Detect which cell encompasses the target text, then output its [X, Y] center coordinate. 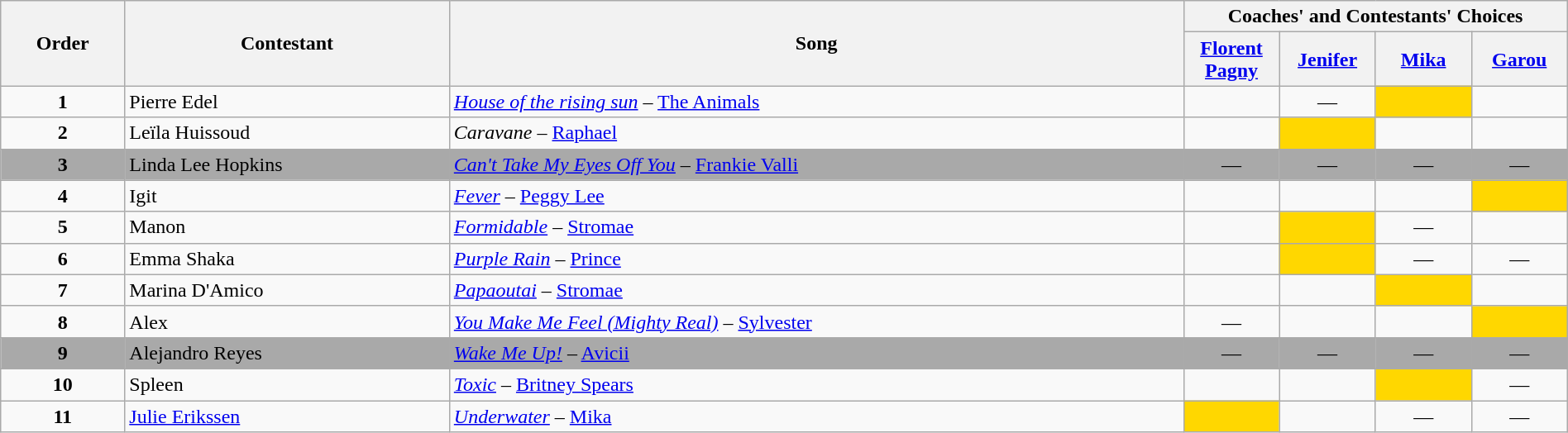
Manon [288, 227]
10 [63, 384]
6 [63, 259]
Pierre Edel [288, 102]
Jenifer [1327, 59]
1 [63, 102]
Linda Lee Hopkins [288, 164]
3 [63, 164]
House of the rising sun – The Animals [816, 102]
Emma Shaka [288, 259]
Igit [288, 196]
9 [63, 353]
5 [63, 227]
Wake Me Up! – Avicii [816, 353]
Papaoutai – Stromae [816, 290]
Florent Pagny [1231, 59]
You Make Me Feel (Mighty Real) – Sylvester [816, 321]
8 [63, 321]
Leïla Huissoud [288, 133]
2 [63, 133]
Underwater – Mika [816, 416]
Mika [1423, 59]
Song [816, 43]
Can't Take My Eyes Off You – Frankie Valli [816, 164]
7 [63, 290]
Toxic – Britney Spears [816, 384]
Coaches' and Contestants' Choices [1375, 17]
Fever – Peggy Lee [816, 196]
Alejandro Reyes [288, 353]
Caravane – Raphael [816, 133]
Julie Erikssen [288, 416]
Order [63, 43]
Formidable – Stromae [816, 227]
Garou [1519, 59]
Marina D'Amico [288, 290]
Purple Rain – Prince [816, 259]
4 [63, 196]
Contestant [288, 43]
Spleen [288, 384]
Alex [288, 321]
11 [63, 416]
